Pinpoint the cell where the given text exists, returning its [X, Y] midpoint coordinate. 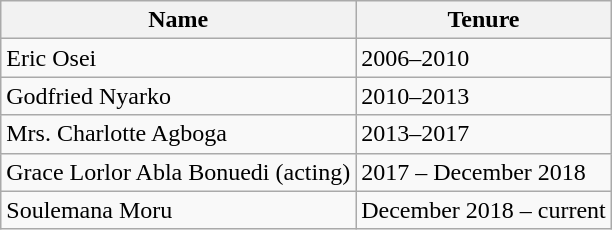
Grace Lorlor Abla Bonuedi (acting) [178, 172]
2010–2013 [484, 96]
Name [178, 20]
2013–2017 [484, 134]
Eric Osei [178, 58]
2017 – December 2018 [484, 172]
Mrs. Charlotte Agboga [178, 134]
Godfried Nyarko [178, 96]
December 2018 – current [484, 210]
Soulemana Moru [178, 210]
2006–2010 [484, 58]
Tenure [484, 20]
